Scan for the cell matching the given text and deliver its (x, y) coordinate at center. 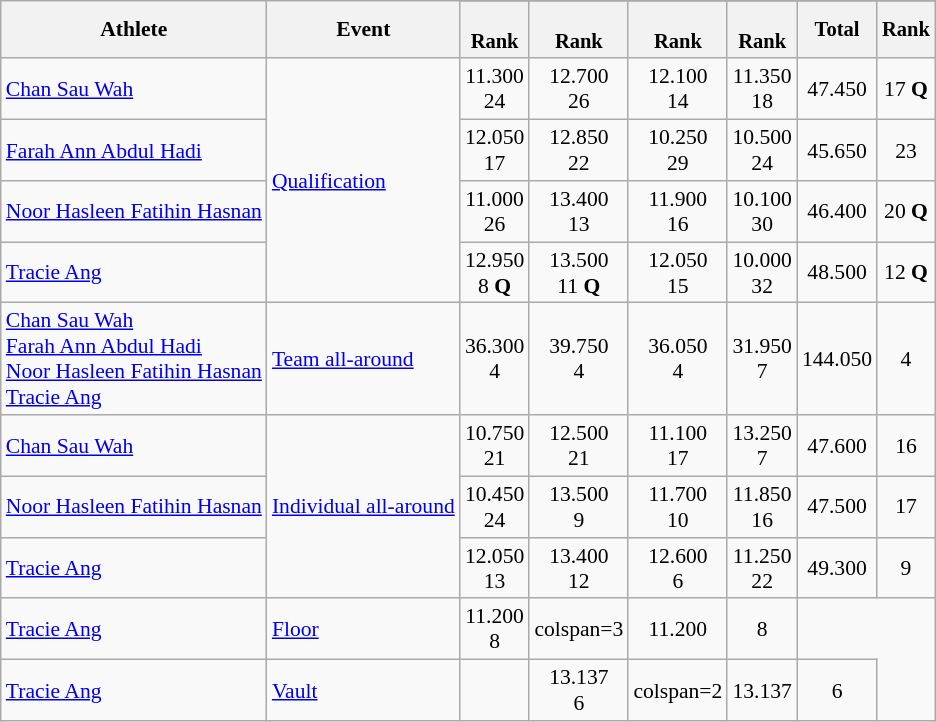
colspan=2 (678, 690)
11.2008 (494, 630)
12.05017 (494, 150)
13.50011 Q (578, 272)
11.35018 (762, 90)
Team all-around (364, 359)
9 (906, 568)
Total (837, 30)
17 Q (906, 90)
11.200 (678, 630)
17 (906, 508)
12 Q (906, 272)
4 (906, 359)
11.70010 (678, 508)
11.90016 (678, 212)
10.10030 (762, 212)
31.9507 (762, 359)
20 Q (906, 212)
10.75021 (494, 446)
48.500 (837, 272)
16 (906, 446)
13.40012 (578, 568)
12.05013 (494, 568)
13.1376 (578, 690)
13.5009 (578, 508)
Event (364, 30)
12.10014 (678, 90)
10.25029 (678, 150)
Farah Ann Abdul Hadi (134, 150)
10.50024 (762, 150)
11.30024 (494, 90)
144.050 (837, 359)
49.300 (837, 568)
Athlete (134, 30)
23 (906, 150)
Floor (364, 630)
47.450 (837, 90)
12.85022 (578, 150)
12.6006 (678, 568)
Qualification (364, 181)
11.25022 (762, 568)
10.45024 (494, 508)
10.00032 (762, 272)
39.7504 (578, 359)
11.10017 (678, 446)
36.0504 (678, 359)
Chan Sau WahFarah Ann Abdul HadiNoor Hasleen Fatihin HasnanTracie Ang (134, 359)
12.70026 (578, 90)
12.50021 (578, 446)
6 (837, 690)
47.600 (837, 446)
12.05015 (678, 272)
45.650 (837, 150)
Vault (364, 690)
13.137 (762, 690)
Individual all-around (364, 506)
13.40013 (578, 212)
36.3004 (494, 359)
11.00026 (494, 212)
12.9508 Q (494, 272)
11.85016 (762, 508)
colspan=3 (578, 630)
8 (762, 630)
13.2507 (762, 446)
46.400 (837, 212)
47.500 (837, 508)
